Determine the (X, Y) coordinate at the center of the cell enclosing the given text.  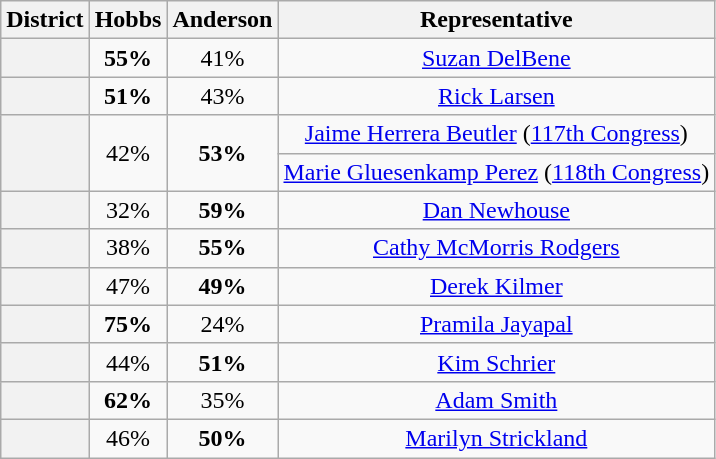
47% (128, 286)
44% (128, 362)
Cathy McMorris Rodgers (496, 248)
43% (222, 96)
Derek Kilmer (496, 286)
46% (128, 438)
Anderson (222, 20)
32% (128, 210)
50% (222, 438)
Suzan DelBene (496, 58)
62% (128, 400)
District (45, 20)
53% (222, 153)
Kim Schrier (496, 362)
59% (222, 210)
Marie Gluesenkamp Perez (118th Congress) (496, 172)
Dan Newhouse (496, 210)
35% (222, 400)
41% (222, 58)
Hobbs (128, 20)
38% (128, 248)
Pramila Jayapal (496, 324)
42% (128, 153)
24% (222, 324)
Rick Larsen (496, 96)
Marilyn Strickland (496, 438)
49% (222, 286)
75% (128, 324)
Representative (496, 20)
Jaime Herrera Beutler (117th Congress) (496, 134)
Adam Smith (496, 400)
